Pinpoint the cell where the given text exists, returning its (X, Y) midpoint coordinate. 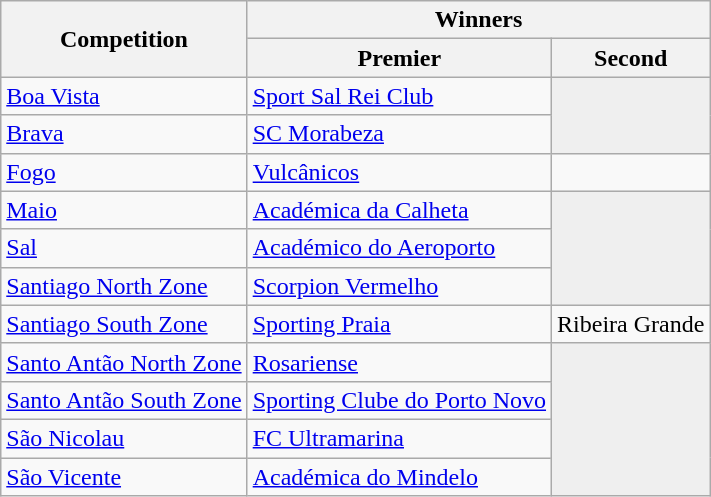
Maio (124, 210)
Académico do Aeroporto (399, 248)
Sal (124, 248)
Premier (399, 58)
Santo Antão North Zone (124, 362)
São Vicente (124, 477)
Vulcânicos (399, 172)
Sport Sal Rei Club (399, 96)
Second (631, 58)
Ribeira Grande (631, 324)
Competition (124, 39)
Académica da Calheta (399, 210)
Santiago South Zone (124, 324)
FC Ultramarina (399, 438)
Sporting Praia (399, 324)
Brava (124, 134)
Scorpion Vermelho (399, 286)
Santiago North Zone (124, 286)
Santo Antão South Zone (124, 400)
Sporting Clube do Porto Novo (399, 400)
Winners (478, 20)
Rosariense (399, 362)
Fogo (124, 172)
São Nicolau (124, 438)
Académica do Mindelo (399, 477)
Boa Vista (124, 96)
SC Morabeza (399, 134)
